Capture the cell that displays the provided text and extract its (x, y) central coordinate. 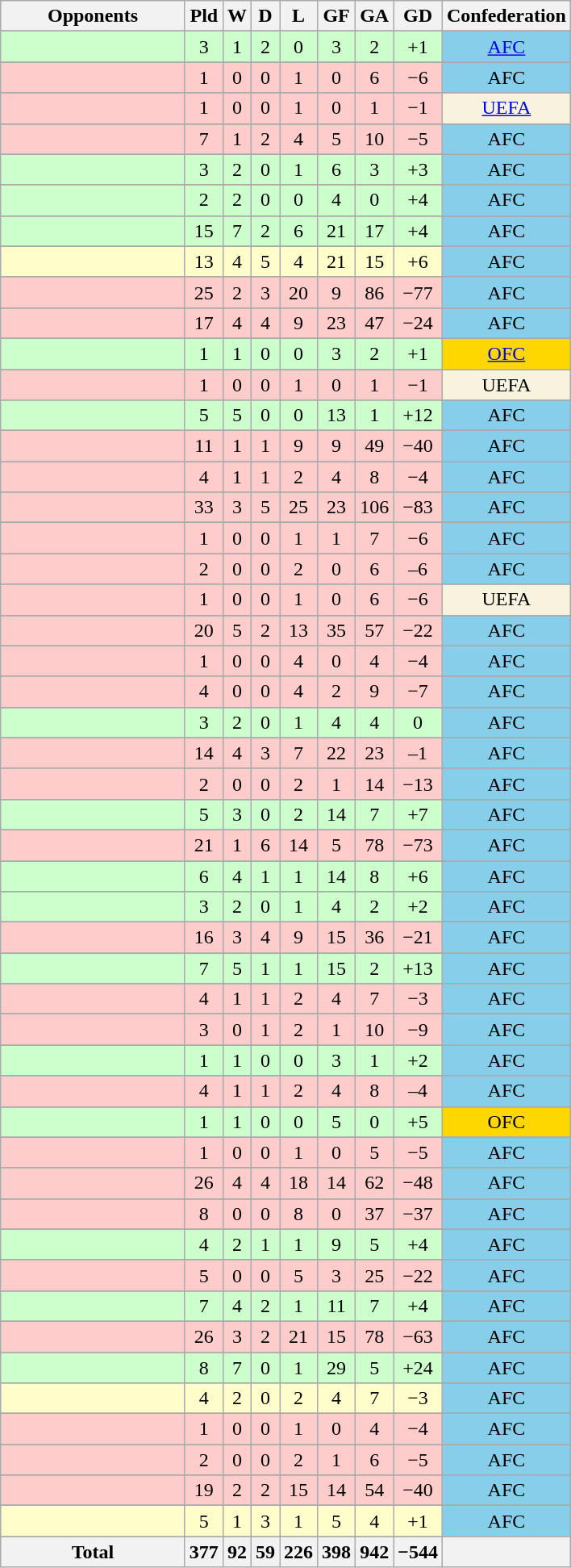
Confederation (506, 16)
−24 (418, 323)
398 (337, 1552)
22 (337, 753)
−37 (418, 1214)
GA (374, 16)
+12 (418, 416)
Pld (203, 16)
54 (374, 1491)
29 (337, 1368)
GF (337, 16)
+13 (418, 968)
−73 (418, 845)
−9 (418, 1030)
−77 (418, 292)
−63 (418, 1336)
86 (374, 292)
−83 (418, 508)
−21 (418, 938)
16 (203, 938)
+7 (418, 814)
35 (337, 630)
−544 (418, 1552)
18 (298, 1183)
Opponents (94, 16)
62 (374, 1183)
49 (374, 446)
–4 (418, 1091)
W (237, 16)
+24 (418, 1368)
+3 (418, 169)
D (265, 16)
−7 (418, 692)
33 (203, 508)
942 (374, 1552)
36 (374, 938)
92 (237, 1552)
19 (203, 1491)
226 (298, 1552)
106 (374, 508)
47 (374, 323)
377 (203, 1552)
GD (418, 16)
37 (374, 1214)
–1 (418, 753)
59 (265, 1552)
−13 (418, 784)
57 (374, 630)
Total (94, 1552)
−48 (418, 1183)
–6 (418, 569)
L (298, 16)
+5 (418, 1122)
